For the text-containing cell, return its midpoint in [X, Y] coordinate format. 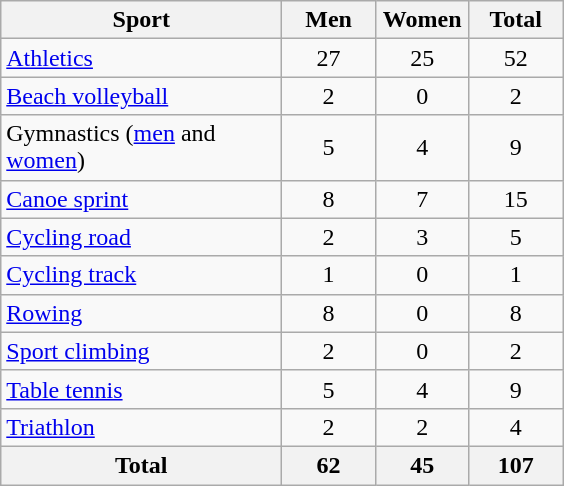
Athletics [142, 58]
Canoe sprint [142, 199]
15 [516, 199]
107 [516, 465]
Cycling track [142, 275]
Sport climbing [142, 351]
Rowing [142, 313]
7 [422, 199]
Gymnastics (men and women) [142, 148]
25 [422, 58]
62 [329, 465]
Sport [142, 20]
Women [422, 20]
45 [422, 465]
Triathlon [142, 427]
Cycling road [142, 237]
3 [422, 237]
52 [516, 58]
Beach volleyball [142, 96]
27 [329, 58]
Table tennis [142, 389]
Men [329, 20]
